For the text-containing cell, return its midpoint in [X, Y] coordinate format. 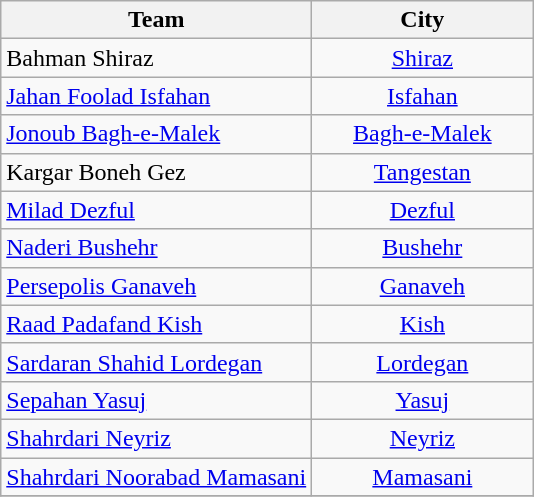
Dezful [422, 210]
Shahrdari Noorabad Mamasani [156, 477]
Yasuj [422, 400]
Lordegan [422, 362]
Jonoub Bagh-e-Malek [156, 134]
Mamasani [422, 477]
City [422, 20]
Neyriz [422, 438]
Kargar Boneh Gez [156, 172]
Ganaveh [422, 286]
Raad Padafand Kish [156, 324]
Sepahan Yasuj [156, 400]
Shiraz [422, 58]
Sardaran Shahid Lordegan [156, 362]
Team [156, 20]
Kish [422, 324]
Jahan Foolad Isfahan [156, 96]
Isfahan [422, 96]
Bushehr [422, 248]
Naderi Bushehr [156, 248]
Bagh-e-Malek [422, 134]
Milad Dezful [156, 210]
Tangestan [422, 172]
Persepolis Ganaveh [156, 286]
Shahrdari Neyriz [156, 438]
Bahman Shiraz [156, 58]
